From the cell containing the given text, extract its center point as [X, Y] coordinate. 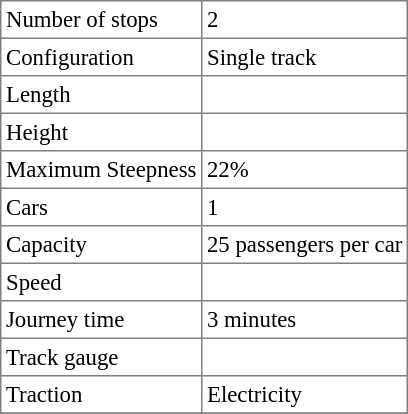
Journey time [102, 320]
22% [305, 170]
Height [102, 132]
Length [102, 95]
2 [305, 20]
Track gauge [102, 357]
Configuration [102, 57]
3 minutes [305, 320]
Maximum Steepness [102, 170]
Number of stops [102, 20]
Cars [102, 207]
Speed [102, 282]
Traction [102, 395]
Single track [305, 57]
1 [305, 207]
Electricity [305, 395]
25 passengers per car [305, 245]
Capacity [102, 245]
